For the text-containing cell, return its midpoint in (X, Y) coordinate format. 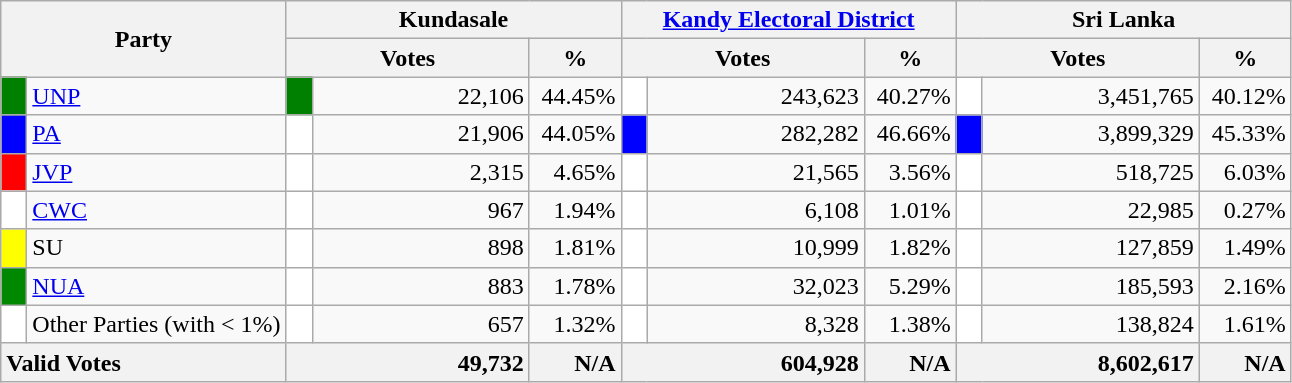
6.03% (1245, 172)
5.29% (910, 286)
22,106 (420, 96)
1.32% (575, 324)
1.01% (910, 210)
JVP (156, 172)
Sri Lanka (1124, 20)
1.82% (910, 248)
3.56% (910, 172)
32,023 (756, 286)
518,725 (1090, 172)
Other Parties (with < 1%) (156, 324)
2,315 (420, 172)
Kundasale (454, 20)
604,928 (742, 362)
1.94% (575, 210)
40.27% (910, 96)
6,108 (756, 210)
40.12% (1245, 96)
1.78% (575, 286)
1.49% (1245, 248)
CWC (156, 210)
127,859 (1090, 248)
49,732 (408, 362)
1.61% (1245, 324)
Valid Votes (144, 362)
243,623 (756, 96)
Kandy Electoral District (788, 20)
NUA (156, 286)
3,899,329 (1090, 134)
44.45% (575, 96)
45.33% (1245, 134)
46.66% (910, 134)
44.05% (575, 134)
22,985 (1090, 210)
SU (156, 248)
21,565 (756, 172)
657 (420, 324)
185,593 (1090, 286)
PA (156, 134)
10,999 (756, 248)
0.27% (1245, 210)
898 (420, 248)
UNP (156, 96)
4.65% (575, 172)
1.81% (575, 248)
Party (144, 39)
138,824 (1090, 324)
967 (420, 210)
8,602,617 (1078, 362)
282,282 (756, 134)
1.38% (910, 324)
3,451,765 (1090, 96)
8,328 (756, 324)
2.16% (1245, 286)
21,906 (420, 134)
883 (420, 286)
